Determine the (x, y) coordinate at the center of the cell enclosing the given text.  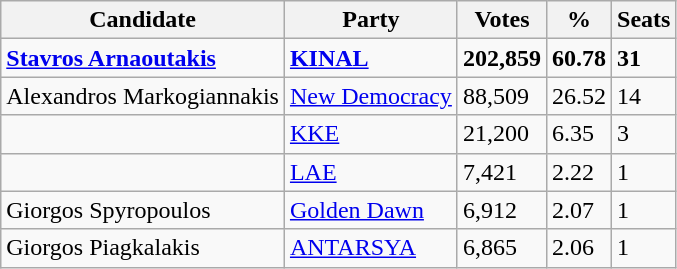
14 (644, 96)
New Democracy (370, 96)
% (578, 20)
6,865 (502, 248)
6.35 (578, 134)
Giorgos Spyropoulos (143, 210)
KKE (370, 134)
ANTARSYA (370, 248)
21,200 (502, 134)
Stavros Arnaoutakis (143, 58)
3 (644, 134)
2.22 (578, 172)
Candidate (143, 20)
Party (370, 20)
2.06 (578, 248)
31 (644, 58)
7,421 (502, 172)
Votes (502, 20)
88,509 (502, 96)
Giorgos Piagkalakis (143, 248)
26.52 (578, 96)
2.07 (578, 210)
Golden Dawn (370, 210)
6,912 (502, 210)
202,859 (502, 58)
LAE (370, 172)
60.78 (578, 58)
Alexandros Markogiannakis (143, 96)
Seats (644, 20)
KINAL (370, 58)
